Extract the [x, y] coordinate from the center of the cell holding the provided text.  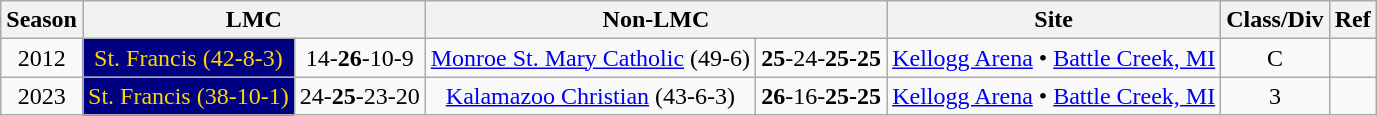
Season [42, 20]
St. Francis (42-8-3) [188, 58]
St. Francis (38-10-1) [188, 96]
Kalamazoo Christian (43-6-3) [590, 96]
Site [1054, 20]
Monroe St. Mary Catholic (49-6) [590, 58]
LMC [254, 20]
Class/Div [1275, 20]
24-25-23-20 [360, 96]
Ref [1352, 20]
25-24-25-25 [822, 58]
C [1275, 58]
3 [1275, 96]
Non-LMC [656, 20]
14-26-10-9 [360, 58]
2023 [42, 96]
2012 [42, 58]
26-16-25-25 [822, 96]
